Provide the [X, Y] coordinate of the cell's center where the given text is located.  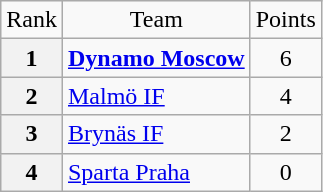
Dynamo Moscow [156, 58]
1 [32, 58]
Brynäs IF [156, 134]
Sparta Praha [156, 172]
3 [32, 134]
Points [286, 20]
0 [286, 172]
Rank [32, 20]
Malmö IF [156, 96]
Team [156, 20]
6 [286, 58]
